Pinpoint the cell where the given text exists, returning its (x, y) midpoint coordinate. 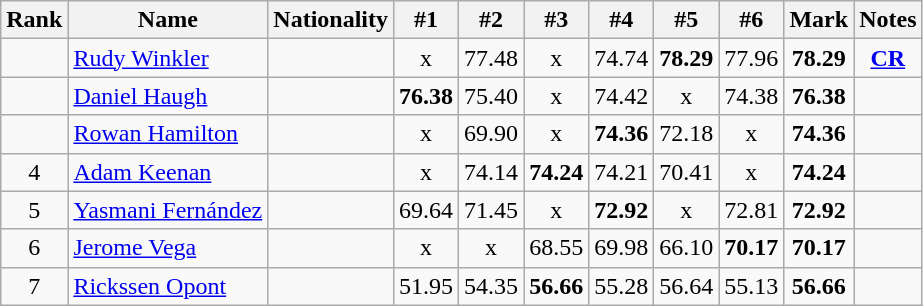
77.48 (492, 58)
72.81 (752, 210)
74.74 (622, 58)
74.21 (622, 172)
Adam Keenan (168, 172)
Name (168, 20)
69.98 (622, 248)
55.13 (752, 286)
70.41 (686, 172)
56.64 (686, 286)
5 (34, 210)
Daniel Haugh (168, 96)
68.55 (556, 248)
55.28 (622, 286)
#2 (492, 20)
71.45 (492, 210)
66.10 (686, 248)
Rowan Hamilton (168, 134)
74.38 (752, 96)
54.35 (492, 286)
Rank (34, 20)
Notes (888, 20)
#1 (426, 20)
Mark (819, 20)
4 (34, 172)
Nationality (331, 20)
#4 (622, 20)
7 (34, 286)
Jerome Vega (168, 248)
#6 (752, 20)
51.95 (426, 286)
6 (34, 248)
Rickssen Opont (168, 286)
69.64 (426, 210)
74.14 (492, 172)
75.40 (492, 96)
69.90 (492, 134)
Rudy Winkler (168, 58)
72.18 (686, 134)
Yasmani Fernández (168, 210)
#3 (556, 20)
#5 (686, 20)
CR (888, 58)
77.96 (752, 58)
74.42 (622, 96)
